Provide the (X, Y) coordinate of the cell's center where the given text is located.  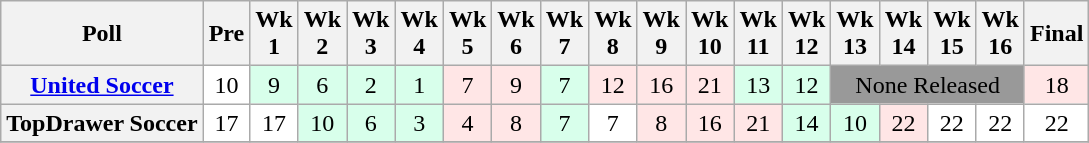
Wk7 (564, 34)
United Soccer (102, 85)
Wk8 (613, 34)
Wk16 (1000, 34)
Wk5 (467, 34)
14 (806, 123)
13 (758, 85)
4 (467, 123)
3 (419, 123)
Wk1 (274, 34)
Wk13 (855, 34)
Wk3 (371, 34)
Wk12 (806, 34)
2 (371, 85)
Wk11 (758, 34)
Pre (226, 34)
1 (419, 85)
Wk9 (661, 34)
None Released (928, 85)
Wk6 (516, 34)
Final (1056, 34)
Wk10 (710, 34)
Wk4 (419, 34)
TopDrawer Soccer (102, 123)
Wk2 (322, 34)
Poll (102, 34)
18 (1056, 85)
Wk14 (903, 34)
Wk15 (952, 34)
